Pinpoint the cell where the given text exists, returning its (x, y) midpoint coordinate. 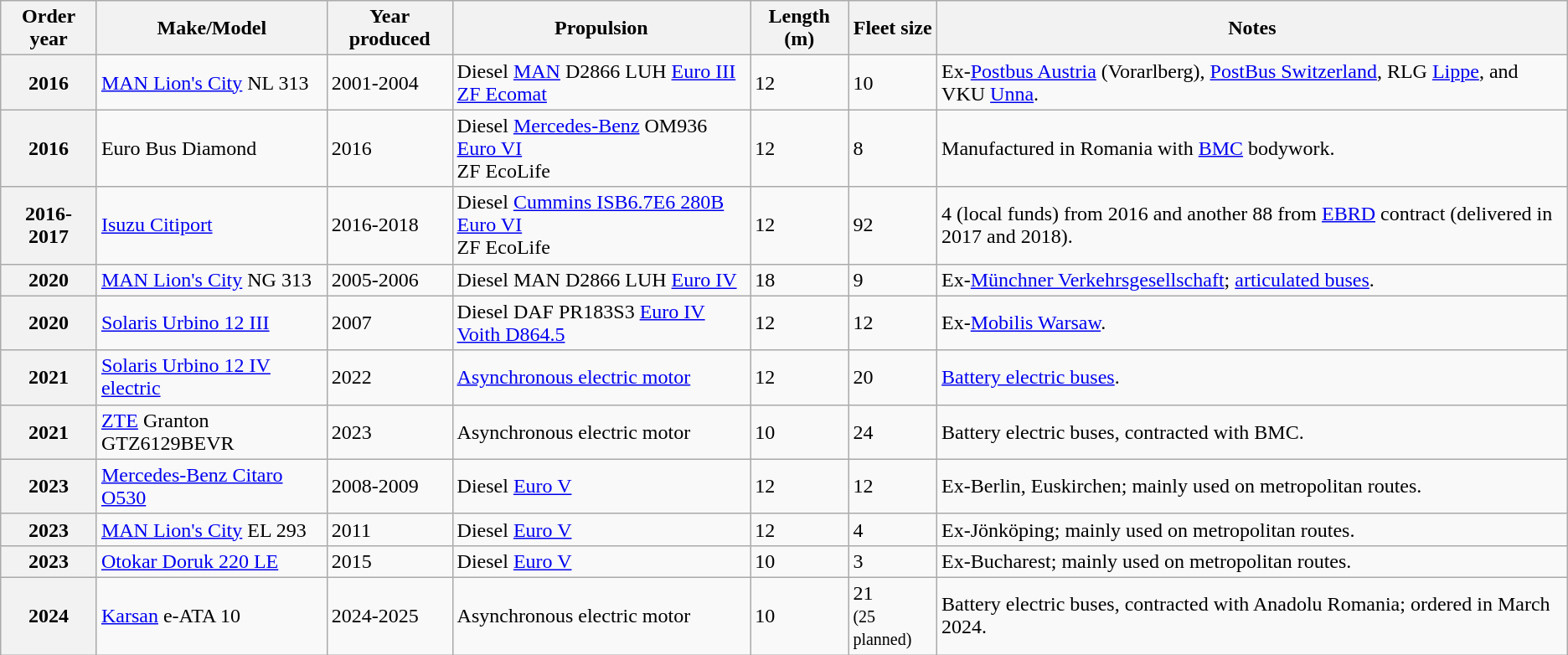
Diesel MAN D2866 LUH Euro IV (601, 280)
24 (893, 432)
Order year (49, 28)
Diesel MAN D2866 LUH Euro IIIZF Ecomat (601, 82)
Euro Bus Diamond (211, 148)
Diesel Mercedes-Benz OM936 Euro VIZF EcoLife (601, 148)
4 (893, 529)
Mercedes-Benz Citaro O530 (211, 486)
2024-2025 (389, 616)
Isuzu Citiport (211, 225)
4 (local funds) from 2016 and another 88 from EBRD contract (delivered in 2017 and 2018). (1253, 225)
Ex-Bucharest; mainly used on metropolitan routes. (1253, 561)
18 (799, 280)
Diesel DAF PR183S3 Euro IVVoith D864.5 (601, 323)
Fleet size (893, 28)
Manufactured in Romania with BMC bodywork. (1253, 148)
Battery electric buses, contracted with BMC. (1253, 432)
Notes (1253, 28)
2008-2009 (389, 486)
3 (893, 561)
2007 (389, 323)
2022 (389, 377)
Ex-Jönköping; mainly used on metropolitan routes. (1253, 529)
Ex-Berlin, Euskirchen; mainly used on metropolitan routes. (1253, 486)
21(25 planned) (893, 616)
ZTE Granton GTZ6129BEVR (211, 432)
Ex-Münchner Verkehrsgesellschaft; articulated buses. (1253, 280)
MAN Lion's City NG 313 (211, 280)
Year produced (389, 28)
Battery electric buses, contracted with Anadolu Romania; ordered in March 2024. (1253, 616)
MAN Lion's City NL 313 (211, 82)
Diesel Cummins ISB6.7E6 280B Euro VIZF EcoLife (601, 225)
9 (893, 280)
Karsan e-ATA 10 (211, 616)
Battery electric buses. (1253, 377)
Solaris Urbino 12 III (211, 323)
2011 (389, 529)
Propulsion (601, 28)
2016-2018 (389, 225)
20 (893, 377)
Solaris Urbino 12 IV electric (211, 377)
8 (893, 148)
Ex-Postbus Austria (Vorarlberg), PostBus Switzerland, RLG Lippe, and VKU Unna. (1253, 82)
Length (m) (799, 28)
2001-2004 (389, 82)
Ex-Mobilis Warsaw. (1253, 323)
2015 (389, 561)
MAN Lion's City EL 293 (211, 529)
2005-2006 (389, 280)
2024 (49, 616)
2016-2017 (49, 225)
92 (893, 225)
Make/Model (211, 28)
Otokar Doruk 220 LE (211, 561)
